Provide the [X, Y] coordinate of the cell's center where the given text is located.  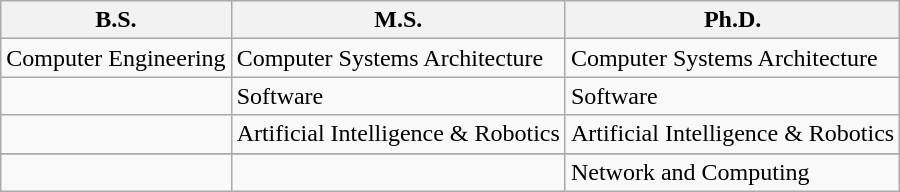
Network and Computing [732, 172]
Computer Engineering [116, 58]
B.S. [116, 20]
Ph.D. [732, 20]
M.S. [398, 20]
